For the text-containing cell, return its midpoint in (x, y) coordinate format. 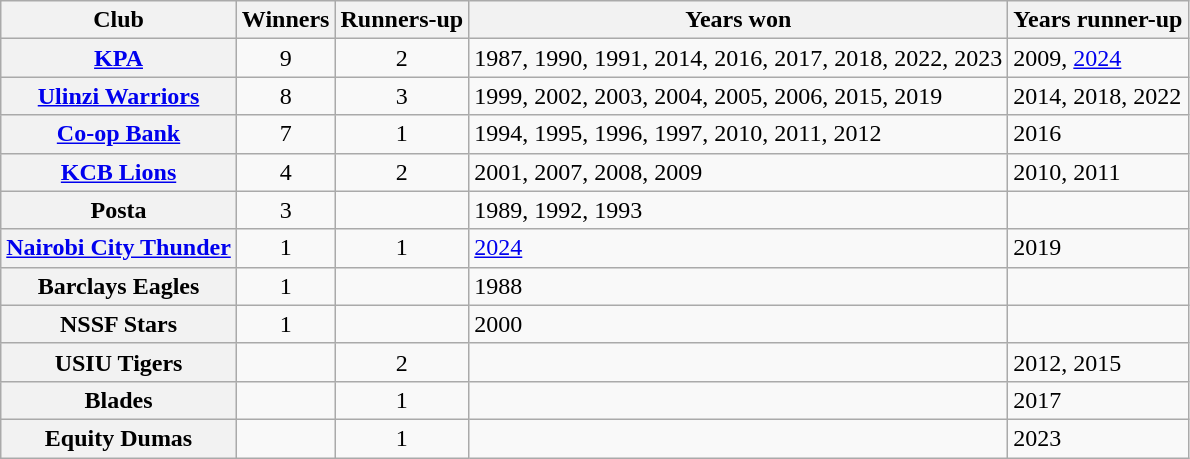
Winners (286, 20)
2016 (1098, 134)
2023 (1098, 438)
2012, 2015 (1098, 362)
Runners-up (402, 20)
Years runner-up (1098, 20)
8 (286, 96)
USIU Tigers (119, 362)
4 (286, 172)
7 (286, 134)
1987, 1990, 1991, 2014, 2016, 2017, 2018, 2022, 2023 (738, 58)
2000 (738, 324)
Posta (119, 210)
1988 (738, 286)
NSSF Stars (119, 324)
2001, 2007, 2008, 2009 (738, 172)
KPA (119, 58)
1989, 1992, 1993 (738, 210)
Years won (738, 20)
2010, 2011 (1098, 172)
Club (119, 20)
2014, 2018, 2022 (1098, 96)
2009, 2024 (1098, 58)
Equity Dumas (119, 438)
1999, 2002, 2003, 2004, 2005, 2006, 2015, 2019 (738, 96)
9 (286, 58)
1994, 1995, 1996, 1997, 2010, 2011, 2012 (738, 134)
KCB Lions (119, 172)
Ulinzi Warriors (119, 96)
2019 (1098, 248)
Nairobi City Thunder (119, 248)
2017 (1098, 400)
Blades (119, 400)
Barclays Eagles (119, 286)
Co-op Bank (119, 134)
2024 (738, 248)
